From the cell containing the given text, extract its center point as (X, Y) coordinate. 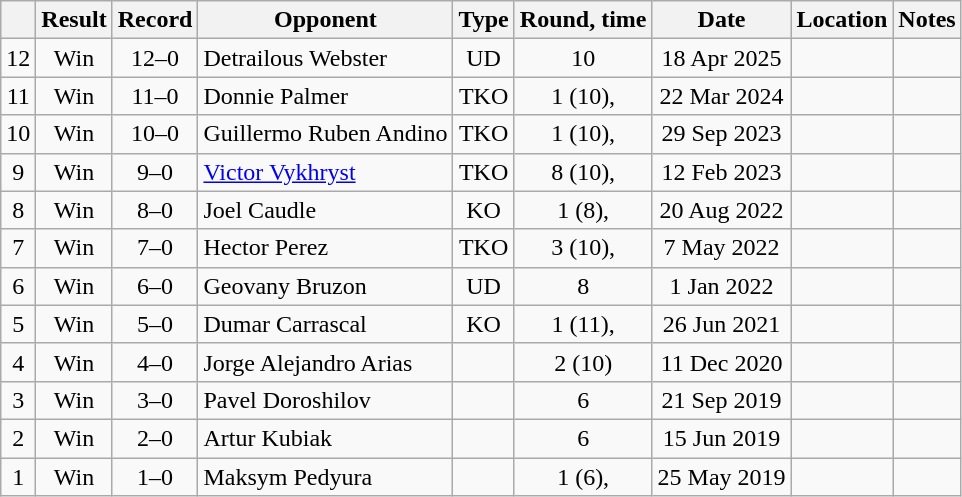
3–0 (155, 400)
9–0 (155, 172)
11 (18, 96)
1 (6), (583, 477)
3 (18, 400)
1 (11), (583, 324)
18 Apr 2025 (722, 58)
Maksym Pedyura (326, 477)
Location (842, 20)
1 (8), (583, 210)
25 May 2019 (722, 477)
26 Jun 2021 (722, 324)
4 (18, 362)
21 Sep 2019 (722, 400)
7–0 (155, 248)
Notes (927, 20)
15 Jun 2019 (722, 438)
Detrailous Webster (326, 58)
Donnie Palmer (326, 96)
5 (18, 324)
20 Aug 2022 (722, 210)
Opponent (326, 20)
22 Mar 2024 (722, 96)
7 May 2022 (722, 248)
Geovany Bruzon (326, 286)
1–0 (155, 477)
4–0 (155, 362)
8 (10), (583, 172)
9 (18, 172)
11–0 (155, 96)
12 Feb 2023 (722, 172)
Joel Caudle (326, 210)
3 (10), (583, 248)
1 Jan 2022 (722, 286)
Hector Perez (326, 248)
6–0 (155, 286)
2–0 (155, 438)
10–0 (155, 134)
Artur Kubiak (326, 438)
12 (18, 58)
Jorge Alejandro Arias (326, 362)
1 (18, 477)
Guillermo Ruben Andino (326, 134)
Record (155, 20)
2 (18, 438)
29 Sep 2023 (722, 134)
Date (722, 20)
7 (18, 248)
12–0 (155, 58)
11 Dec 2020 (722, 362)
Dumar Carrascal (326, 324)
Victor Vykhryst (326, 172)
Type (484, 20)
Pavel Doroshilov (326, 400)
2 (10) (583, 362)
8–0 (155, 210)
5–0 (155, 324)
Round, time (583, 20)
Result (74, 20)
